Search for the cell housing the specified text and yield its [x, y] center coordinate. 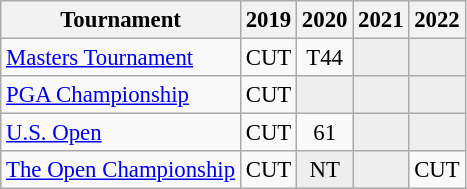
Masters Tournament [121, 58]
NT [325, 170]
U.S. Open [121, 133]
61 [325, 133]
2021 [381, 20]
PGA Championship [121, 95]
The Open Championship [121, 170]
2020 [325, 20]
2019 [268, 20]
T44 [325, 58]
2022 [437, 20]
Tournament [121, 20]
